From the cell containing the given text, extract its center point as (X, Y) coordinate. 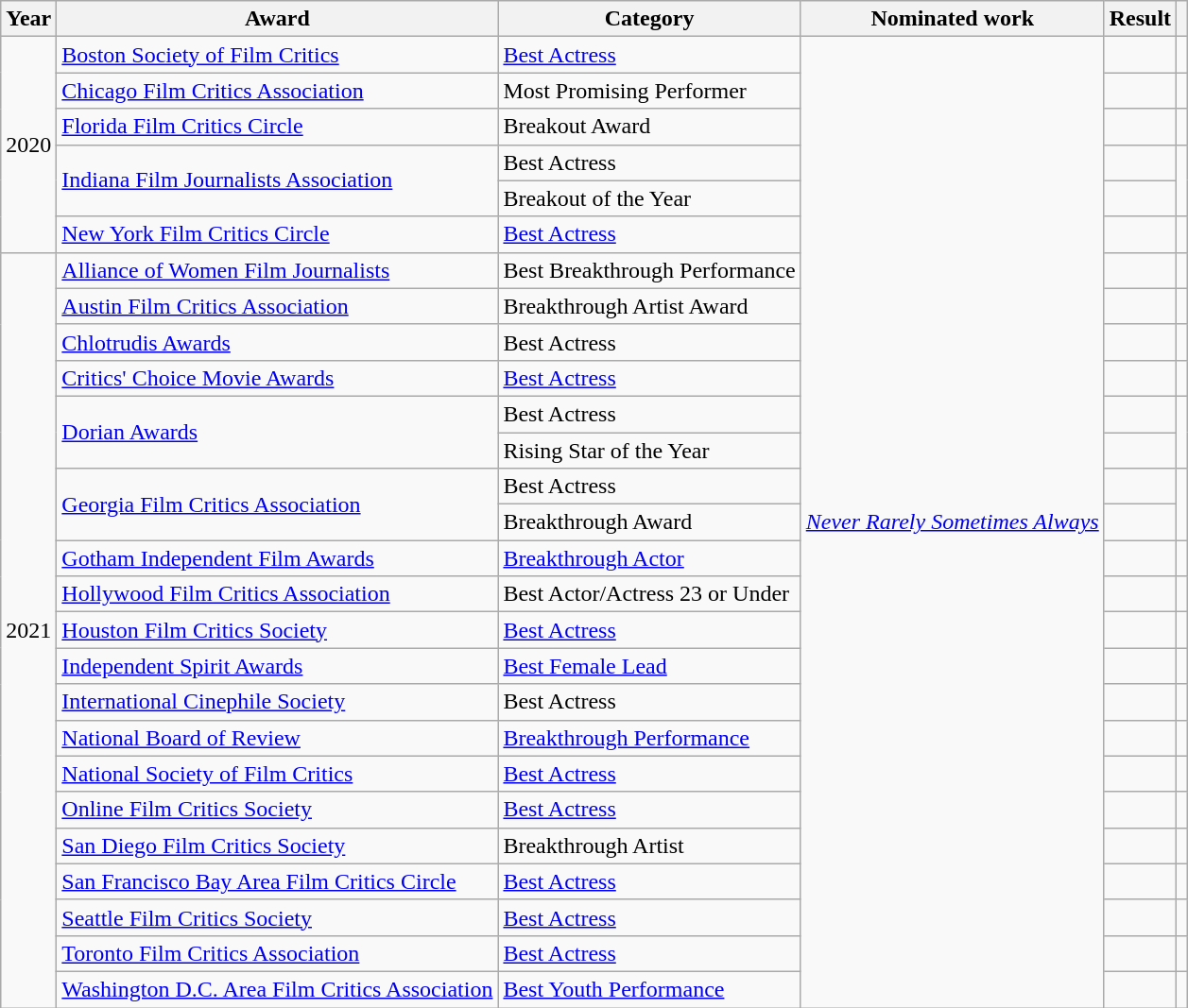
Breakthrough Performance (649, 738)
Breakthrough Award (649, 522)
Most Promising Performer (649, 91)
2021 (28, 629)
Breakthrough Artist Award (649, 306)
Georgia Film Critics Association (278, 504)
International Cinephile Society (278, 702)
Austin Film Critics Association (278, 306)
Dorian Awards (278, 432)
Gotham Independent Film Awards (278, 558)
Toronto Film Critics Association (278, 953)
Florida Film Critics Circle (278, 127)
National Society of Film Critics (278, 774)
New York Film Critics Circle (278, 234)
Critics' Choice Movie Awards (278, 378)
Online Film Critics Society (278, 810)
Chicago Film Critics Association (278, 91)
San Francisco Bay Area Film Critics Circle (278, 881)
Houston Film Critics Society (278, 630)
Best Actor/Actress 23 or Under (649, 594)
Result (1140, 19)
Award (278, 19)
Nominated work (953, 19)
Seattle Film Critics Society (278, 917)
Category (649, 19)
Alliance of Women Film Journalists (278, 270)
Washington D.C. Area Film Critics Association (278, 989)
Hollywood Film Critics Association (278, 594)
Best Female Lead (649, 666)
Never Rarely Sometimes Always (953, 522)
Indiana Film Journalists Association (278, 180)
National Board of Review (278, 738)
Boston Society of Film Critics (278, 55)
San Diego Film Critics Society (278, 846)
2020 (28, 145)
Breakthrough Artist (649, 846)
Chlotrudis Awards (278, 342)
Rising Star of the Year (649, 451)
Breakout Award (649, 127)
Independent Spirit Awards (278, 666)
Year (28, 19)
Breakthrough Actor (649, 558)
Breakout of the Year (649, 198)
Best Breakthrough Performance (649, 270)
Best Youth Performance (649, 989)
